Extract the (x, y) coordinate from the center of the cell holding the provided text.  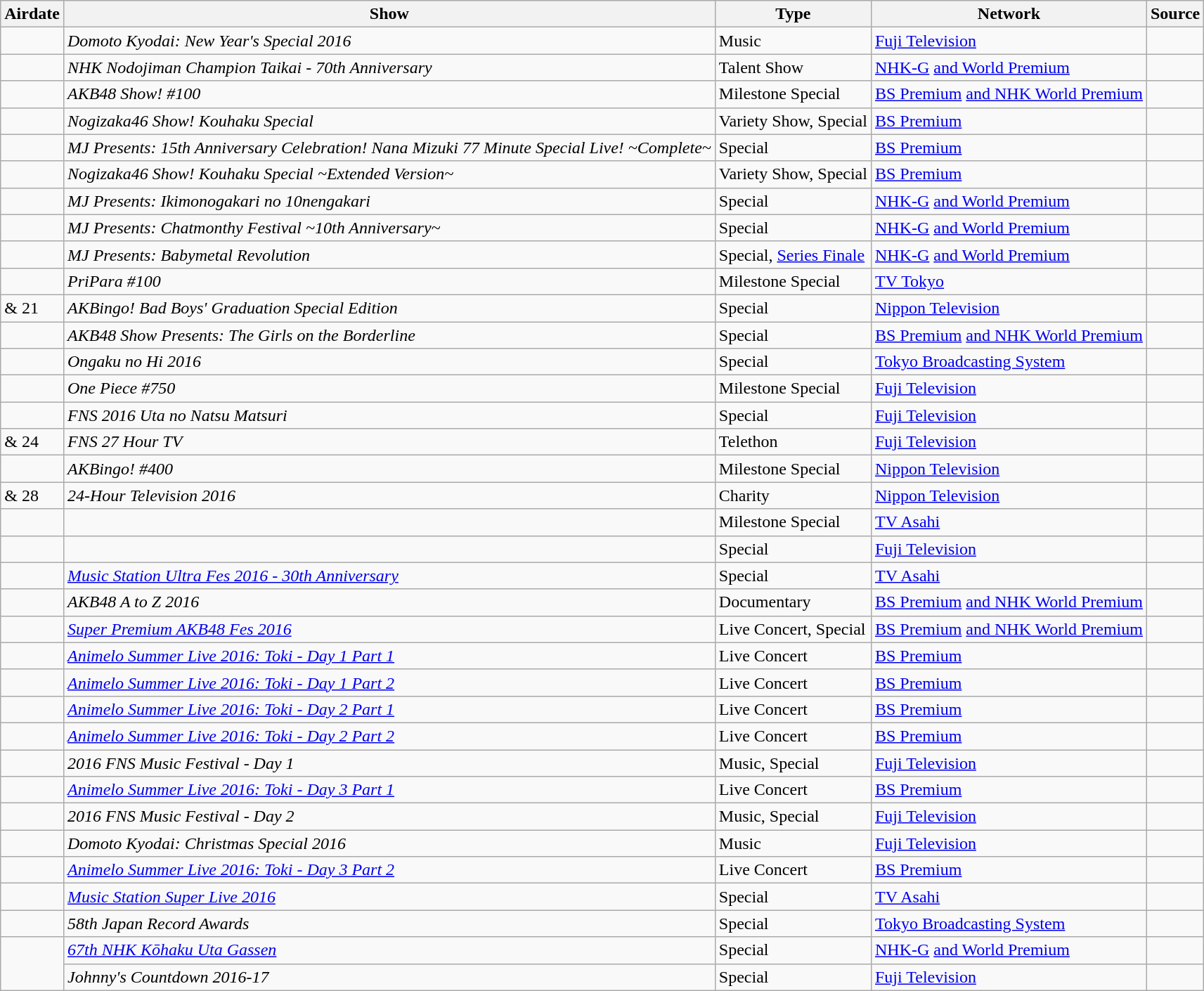
2016 FNS Music Festival - Day 2 (389, 817)
Documentary (793, 602)
& 28 (32, 495)
Telethon (793, 442)
Animelo Summer Live 2016: Toki - Day 3 Part 1 (389, 790)
Johnny's Countdown 2016-17 (389, 977)
Animelo Summer Live 2016: Toki - Day 2 Part 2 (389, 736)
Live Concert, Special (793, 629)
Charity (793, 495)
2016 FNS Music Festival - Day 1 (389, 763)
MJ Presents: 15th Anniversary Celebration! Nana Mizuki 77 Minute Special Live! ~Complete~ (389, 148)
AKB48 Show! #100 (389, 94)
Type (793, 14)
67th NHK Kōhaku Uta Gassen (389, 950)
Network (1009, 14)
FNS 27 Hour TV (389, 442)
Nogizaka46 Show! Kouhaku Special ~Extended Version~ (389, 174)
MJ Presents: Babymetal Revolution (389, 254)
& 21 (32, 308)
One Piece #750 (389, 389)
& 24 (32, 442)
Animelo Summer Live 2016: Toki - Day 1 Part 2 (389, 682)
Super Premium AKB48 Fes 2016 (389, 629)
Domoto Kyodai: New Year's Special 2016 (389, 41)
TV Tokyo (1009, 281)
Domoto Kyodai: Christmas Special 2016 (389, 843)
Nogizaka46 Show! Kouhaku Special (389, 121)
MJ Presents: Ikimonogakari no 10nengakari (389, 201)
FNS 2016 Uta no Natsu Matsuri (389, 415)
AKB48 A to Z 2016 (389, 602)
AKB48 Show Presents: The Girls on the Borderline (389, 335)
Airdate (32, 14)
Ongaku no Hi 2016 (389, 362)
Animelo Summer Live 2016: Toki - Day 1 Part 1 (389, 656)
Animelo Summer Live 2016: Toki - Day 2 Part 1 (389, 709)
Talent Show (793, 67)
PriPara #100 (389, 281)
NHK Nodojiman Champion Taikai - 70th Anniversary (389, 67)
AKBingo! Bad Boys' Graduation Special Edition (389, 308)
Music Station Super Live 2016 (389, 897)
24-Hour Television 2016 (389, 495)
Source (1175, 14)
Animelo Summer Live 2016: Toki - Day 3 Part 2 (389, 870)
Show (389, 14)
MJ Presents: Chatmonthy Festival ~10th Anniversary~ (389, 228)
58th Japan Record Awards (389, 924)
Special, Series Finale (793, 254)
AKBingo! #400 (389, 469)
Music Station Ultra Fes 2016 - 30th Anniversary (389, 576)
